Capture the cell that displays the provided text and extract its [x, y] central coordinate. 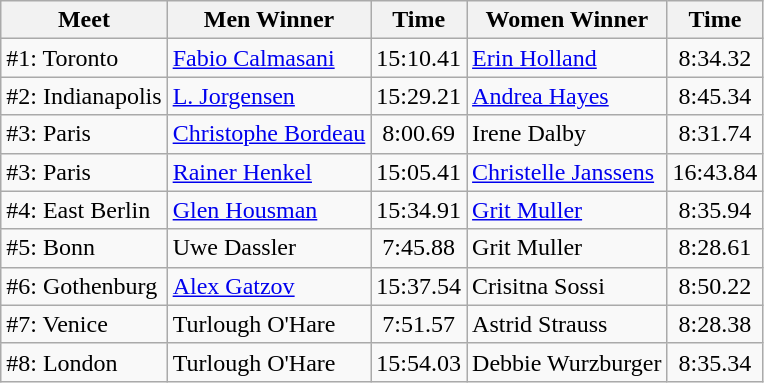
#6: Gothenburg [84, 286]
Glen Housman [269, 210]
#1: Toronto [84, 58]
15:37.54 [419, 286]
8:00.69 [419, 134]
Men Winner [269, 20]
Uwe Dassler [269, 248]
8:34.32 [715, 58]
Andrea Hayes [567, 96]
#2: Indianapolis [84, 96]
16:43.84 [715, 172]
#4: East Berlin [84, 210]
#5: Bonn [84, 248]
8:35.94 [715, 210]
Erin Holland [567, 58]
8:45.34 [715, 96]
8:28.38 [715, 324]
7:45.88 [419, 248]
15:34.91 [419, 210]
Debbie Wurzburger [567, 362]
Astrid Strauss [567, 324]
8:28.61 [715, 248]
Fabio Calmasani [269, 58]
15:10.41 [419, 58]
Irene Dalby [567, 134]
Meet [84, 20]
Christophe Bordeau [269, 134]
8:50.22 [715, 286]
#8: London [84, 362]
Rainer Henkel [269, 172]
Women Winner [567, 20]
Crisitna Sossi [567, 286]
15:29.21 [419, 96]
Alex Gatzov [269, 286]
7:51.57 [419, 324]
8:35.34 [715, 362]
8:31.74 [715, 134]
#7: Venice [84, 324]
L. Jorgensen [269, 96]
15:05.41 [419, 172]
15:54.03 [419, 362]
Christelle Janssens [567, 172]
